Find where the given text appears and provide that cell's center as [x, y] coordinate. 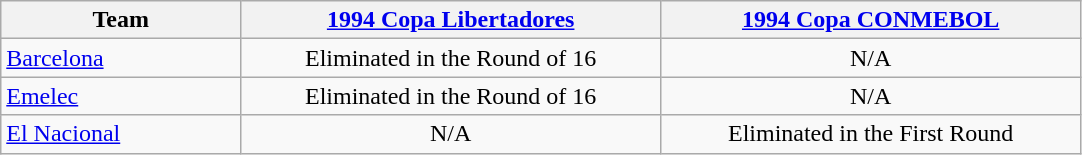
1994 Copa CONMEBOL [871, 20]
Emelec [121, 96]
Barcelona [121, 58]
El Nacional [121, 134]
1994 Copa Libertadores [451, 20]
Team [121, 20]
Eliminated in the First Round [871, 134]
